Identify which cell holds the provided text, then report its (x, y) central coordinate. 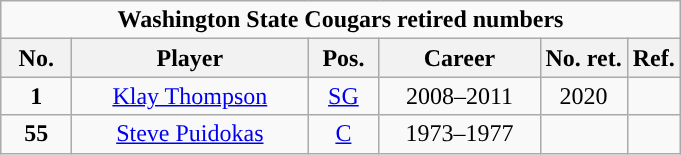
2020 (584, 96)
Pos. (344, 58)
No. ret. (584, 58)
Klay Thompson (190, 96)
1973–1977 (460, 134)
Washington State Cougars retired numbers (341, 20)
Player (190, 58)
C (344, 134)
55 (36, 134)
No. (36, 58)
1 (36, 96)
Career (460, 58)
2008–2011 (460, 96)
Steve Puidokas (190, 134)
SG (344, 96)
Ref. (654, 58)
